Pinpoint the cell where the given text exists, returning its (x, y) midpoint coordinate. 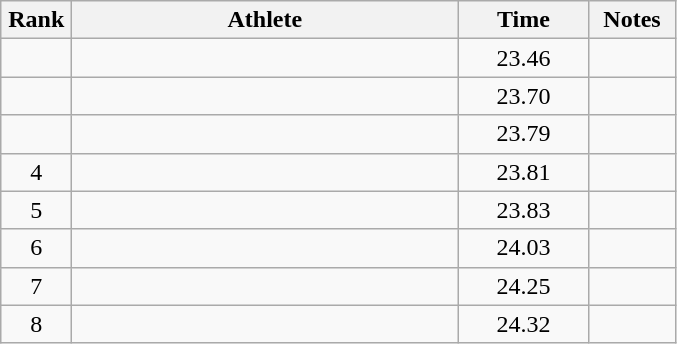
Athlete (265, 20)
8 (36, 324)
23.81 (524, 172)
24.03 (524, 248)
23.79 (524, 134)
6 (36, 248)
23.46 (524, 58)
Rank (36, 20)
4 (36, 172)
24.25 (524, 286)
5 (36, 210)
7 (36, 286)
24.32 (524, 324)
Time (524, 20)
Notes (632, 20)
23.83 (524, 210)
23.70 (524, 96)
